Search for the cell housing the specified text and yield its [X, Y] center coordinate. 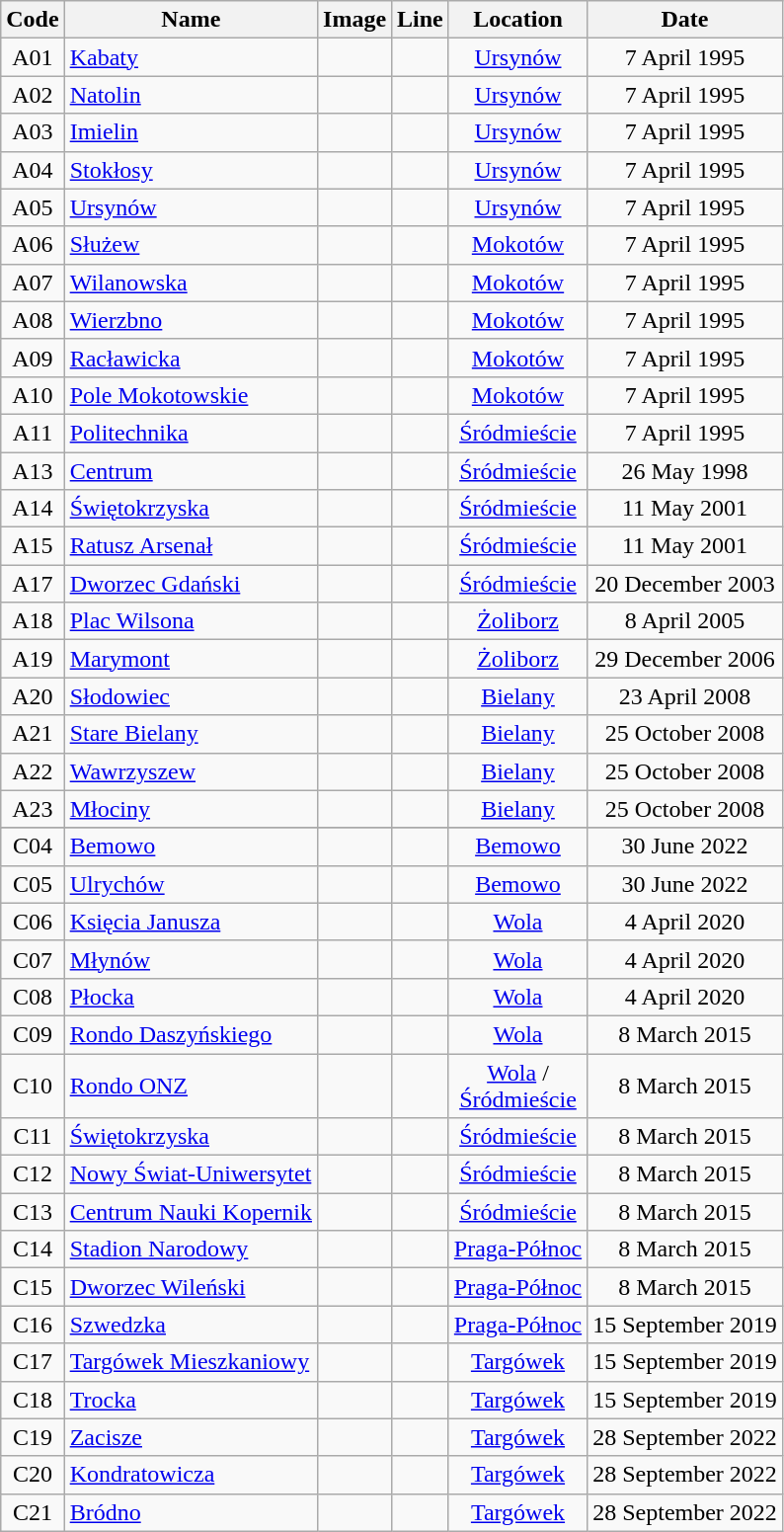
Plac Wilsona [191, 621]
Wilanowska [191, 282]
C15 [33, 1287]
C17 [33, 1362]
A11 [33, 433]
Stokłosy [191, 170]
A04 [33, 170]
A02 [33, 95]
Location [517, 20]
Kabaty [191, 57]
A06 [33, 245]
A17 [33, 584]
29 December 2006 [685, 659]
Stadion Narodowy [191, 1250]
A19 [33, 659]
A23 [33, 809]
20 December 2003 [685, 584]
A18 [33, 621]
Racławicka [191, 358]
A14 [33, 509]
Rondo ONZ [191, 1085]
A03 [33, 132]
C21 [33, 1512]
A22 [33, 771]
Księcia Janusza [191, 922]
C19 [33, 1437]
A13 [33, 471]
A21 [33, 734]
Zacisze [191, 1437]
A15 [33, 546]
A20 [33, 696]
Dworzec Gdański [191, 584]
Młynów [191, 959]
C05 [33, 884]
C04 [33, 847]
C13 [33, 1212]
26 May 1998 [685, 471]
23 April 2008 [685, 696]
Image [355, 20]
C06 [33, 922]
Code [33, 20]
Wola /Śródmieście [517, 1085]
C20 [33, 1475]
Rondo Daszyńskiego [191, 1034]
A05 [33, 207]
A09 [33, 358]
C18 [33, 1400]
Dworzec Wileński [191, 1287]
C08 [33, 997]
Marymont [191, 659]
Szwedzka [191, 1325]
Line [421, 20]
Politechnika [191, 433]
Name [191, 20]
Imielin [191, 132]
Natolin [191, 95]
C10 [33, 1085]
Centrum [191, 471]
Trocka [191, 1400]
Bródno [191, 1512]
A10 [33, 395]
Kondratowicza [191, 1475]
Wawrzyszew [191, 771]
A07 [33, 282]
Wierzbno [191, 320]
Pole Mokotowskie [191, 395]
Słodowiec [191, 696]
Date [685, 20]
Służew [191, 245]
8 April 2005 [685, 621]
Nowy Świat-Uniwersytet [191, 1174]
Płocka [191, 997]
A01 [33, 57]
C12 [33, 1174]
C11 [33, 1137]
Centrum Nauki Kopernik [191, 1212]
C07 [33, 959]
Targówek Mieszkaniowy [191, 1362]
C09 [33, 1034]
Młociny [191, 809]
Stare Bielany [191, 734]
Ratusz Arsenał [191, 546]
C14 [33, 1250]
Ulrychów [191, 884]
A08 [33, 320]
C16 [33, 1325]
